Output the [X, Y] coordinate of the center of the cell containing the given text.  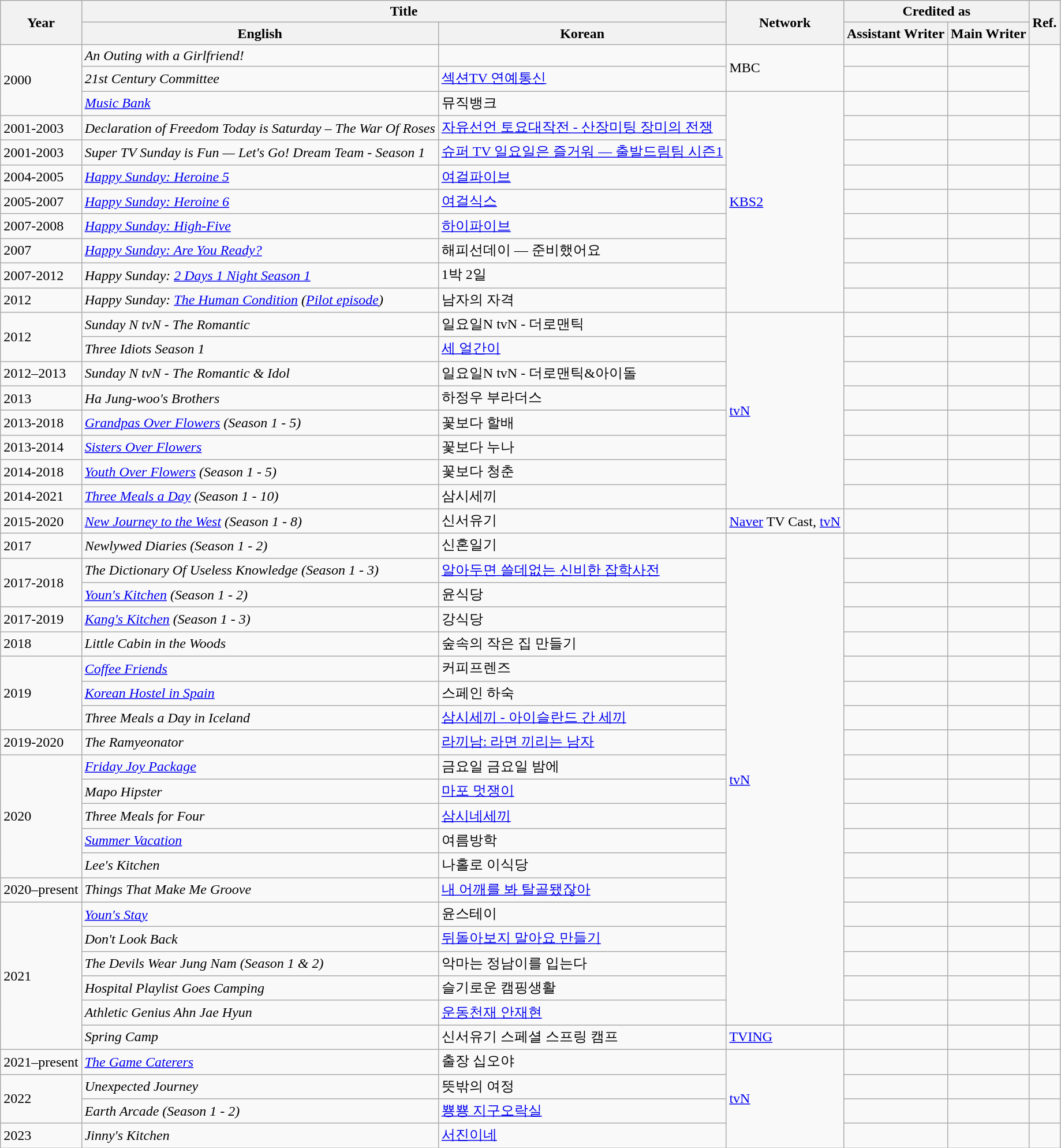
뜻밖의 여정 [582, 1087]
Things That Make Me Groove [260, 890]
Youn's Stay [260, 915]
Korean [582, 33]
Three Meals a Day (Season 1 - 10) [260, 497]
Credited as [936, 12]
2013-2014 [41, 447]
여름방학 [582, 841]
뮤직뱅크 [582, 104]
뿅뿅 지구오락실 [582, 1111]
2015-2020 [41, 521]
2021–present [41, 1061]
Main Writer [988, 33]
21st Century Committee [260, 79]
Sunday N tvN - The Romantic & Idol [260, 374]
KBS2 [785, 202]
Youn's Kitchen (Season 1 - 2) [260, 595]
Music Bank [260, 104]
Assistant Writer [895, 33]
The Devils Wear Jung Nam (Season 1 & 2) [260, 963]
슬기로운 캠핑생활 [582, 989]
슈퍼 TV 일요일은 즐거워 — 출발드림팀 시즌1 [582, 152]
여걸파이브 [582, 177]
2022 [41, 1098]
New Journey to the West (Season 1 - 8) [260, 521]
2021 [41, 976]
Network [785, 23]
2014-2018 [41, 472]
일요일N tvN - 더로맨틱 [582, 325]
Happy Sunday: The Human Condition (Pilot episode) [260, 300]
2020 [41, 817]
Jinny's Kitchen [260, 1135]
Kang's Kitchen (Season 1 - 3) [260, 619]
Three Meals for Four [260, 817]
라끼남: 라면 끼리는 남자 [582, 743]
1박 2일 [582, 275]
2004-2005 [41, 177]
English [260, 33]
2018 [41, 644]
신서유기 [582, 521]
뒤돌아보지 말아요 만들기 [582, 939]
커피프렌즈 [582, 669]
Happy Sunday: Heroine 6 [260, 202]
꽃보다 청춘 [582, 472]
출장 십오야 [582, 1061]
2017 [41, 546]
하이파이브 [582, 226]
숲속의 작은 집 만들기 [582, 644]
Grandpas Over Flowers (Season 1 - 5) [260, 423]
Athletic Genius Ahn Jae Hyun [260, 1013]
세 얼간이 [582, 349]
Ha Jung-woo's Brothers [260, 398]
Coffee Friends [260, 669]
2023 [41, 1135]
마포 멋쟁이 [582, 791]
Sisters Over Flowers [260, 447]
강식당 [582, 619]
2007-2012 [41, 275]
2020–present [41, 890]
2007 [41, 251]
An Outing with a Girlfriend! [260, 55]
일요일N tvN - 더로맨틱&아이돌 [582, 374]
삼시세끼 [582, 497]
Naver TV Cast, tvN [785, 521]
스페인 하숙 [582, 693]
알아두면 쓸데없는 신비한 잡학사전 [582, 571]
윤식당 [582, 595]
Don't Look Back [260, 939]
Super TV Sunday is Fun — Let's Go! Dream Team - Season 1 [260, 152]
신혼일기 [582, 546]
금요일 금요일 밤에 [582, 767]
Hospital Playlist Goes Camping [260, 989]
Year [41, 23]
2019 [41, 693]
Spring Camp [260, 1037]
Unexpected Journey [260, 1087]
삼시네세끼 [582, 817]
꽃보다 누나 [582, 447]
신서유기 스페셜 스프링 캠프 [582, 1037]
여걸식스 [582, 202]
Little Cabin in the Woods [260, 644]
Newlywed Diaries (Season 1 - 2) [260, 546]
Summer Vacation [260, 841]
내 어깨를 봐 탈골됐잖아 [582, 890]
TVING [785, 1037]
Sunday N tvN - The Romantic [260, 325]
2017-2018 [41, 582]
2012–2013 [41, 374]
2007-2008 [41, 226]
자유선언 토요대작전 - 산장미팅 장미의 전쟁 [582, 128]
2014-2021 [41, 497]
서진이네 [582, 1135]
2017-2019 [41, 619]
Lee's Kitchen [260, 865]
2013 [41, 398]
Friday Joy Package [260, 767]
Happy Sunday: Are You Ready? [260, 251]
Happy Sunday: Heroine 5 [260, 177]
The Dictionary Of Useless Knowledge (Season 1 - 3) [260, 571]
Three Meals a Day in Iceland [260, 718]
Happy Sunday: 2 Days 1 Night Season 1 [260, 275]
꽃보다 할배 [582, 423]
남자의 자격 [582, 300]
2013-2018 [41, 423]
Three Idiots Season 1 [260, 349]
Happy Sunday: High-Five [260, 226]
운동천재 안재현 [582, 1013]
MBC [785, 68]
Title [404, 12]
윤스테이 [582, 915]
2005-2007 [41, 202]
2000 [41, 80]
악마는 정남이를 입는다 [582, 963]
The Game Caterers [260, 1061]
Declaration of Freedom Today is Saturday – The War Of Roses [260, 128]
삼시세끼 - 아이슬란드 간 세끼 [582, 718]
2019-2020 [41, 743]
나홀로 이식당 [582, 865]
Korean Hostel in Spain [260, 693]
Ref. [1045, 23]
The Ramyeonator [260, 743]
Youth Over Flowers (Season 1 - 5) [260, 472]
하정우 부라더스 [582, 398]
섹션TV 연예통신 [582, 79]
Mapo Hipster [260, 791]
Earth Arcade (Season 1 - 2) [260, 1111]
해피선데이 — 준비했어요 [582, 251]
